Locate the cell with the specified text and output its (X, Y) center coordinate. 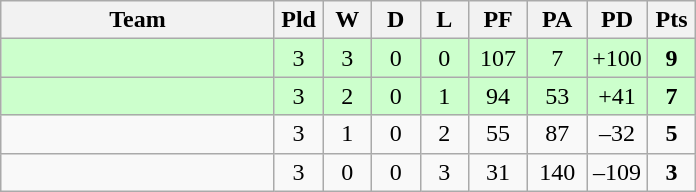
PF (498, 20)
D (396, 20)
31 (498, 172)
140 (558, 172)
94 (498, 96)
Pts (672, 20)
107 (498, 58)
–32 (618, 134)
9 (672, 58)
PA (558, 20)
55 (498, 134)
W (348, 20)
PD (618, 20)
87 (558, 134)
–109 (618, 172)
+100 (618, 58)
Team (138, 20)
L (444, 20)
Pld (298, 20)
+41 (618, 96)
53 (558, 96)
5 (672, 134)
